Return (X, Y) of the center of cell containing provided text 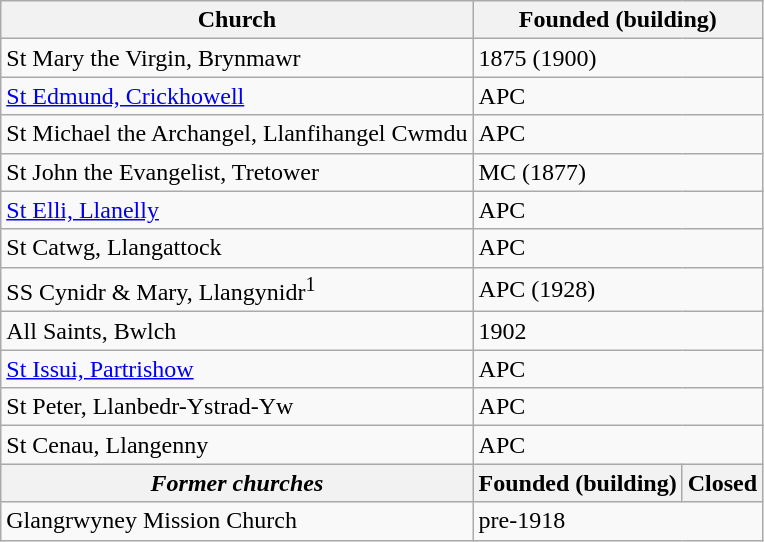
St Peter, Llanbedr-Ystrad-Yw (237, 407)
St Mary the Virgin, Brynmawr (237, 58)
MC (1877) (618, 172)
All Saints, Bwlch (237, 331)
1875 (1900) (618, 58)
Glangrwyney Mission Church (237, 521)
St Elli, Llanelly (237, 210)
St Michael the Archangel, Llanfihangel Cwmdu (237, 134)
St Catwg, Llangattock (237, 248)
Church (237, 20)
Former churches (237, 483)
Closed (722, 483)
APC (1928) (618, 290)
1902 (618, 331)
pre-1918 (618, 521)
St Cenau, Llangenny (237, 445)
St John the Evangelist, Tretower (237, 172)
SS Cynidr & Mary, Llangynidr1 (237, 290)
St Edmund, Crickhowell (237, 96)
St Issui, Partrishow (237, 369)
